Return (x, y) of the center of cell containing provided text 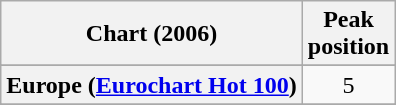
Peakposition (348, 34)
Chart (2006) (152, 34)
5 (348, 85)
Europe (Eurochart Hot 100) (152, 85)
